Find where the given text appears and provide that cell's center as (X, Y) coordinate. 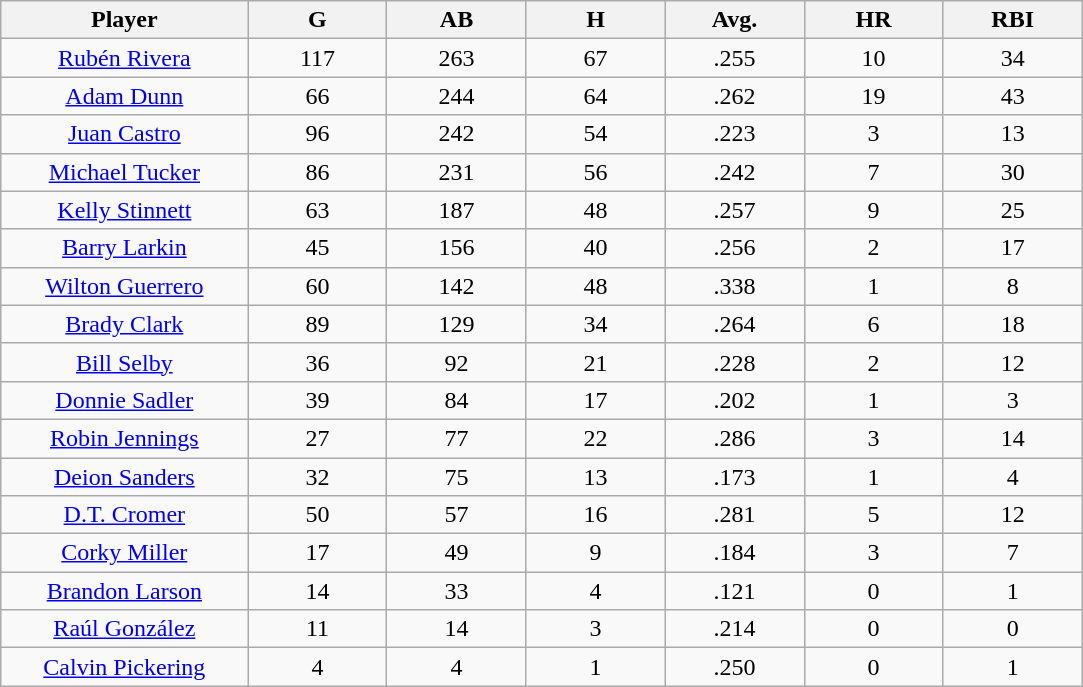
.256 (734, 248)
.202 (734, 400)
.184 (734, 553)
263 (456, 58)
.223 (734, 134)
39 (318, 400)
36 (318, 362)
Calvin Pickering (124, 667)
Donnie Sadler (124, 400)
16 (596, 515)
Adam Dunn (124, 96)
30 (1012, 172)
.262 (734, 96)
75 (456, 477)
8 (1012, 286)
19 (874, 96)
Rubén Rivera (124, 58)
.242 (734, 172)
64 (596, 96)
27 (318, 438)
5 (874, 515)
25 (1012, 210)
156 (456, 248)
11 (318, 629)
67 (596, 58)
49 (456, 553)
244 (456, 96)
Brandon Larson (124, 591)
.281 (734, 515)
Juan Castro (124, 134)
57 (456, 515)
.121 (734, 591)
96 (318, 134)
D.T. Cromer (124, 515)
Bill Selby (124, 362)
32 (318, 477)
18 (1012, 324)
84 (456, 400)
.255 (734, 58)
H (596, 20)
21 (596, 362)
10 (874, 58)
231 (456, 172)
54 (596, 134)
Wilton Guerrero (124, 286)
60 (318, 286)
Michael Tucker (124, 172)
86 (318, 172)
43 (1012, 96)
Player (124, 20)
G (318, 20)
129 (456, 324)
6 (874, 324)
.214 (734, 629)
Barry Larkin (124, 248)
117 (318, 58)
56 (596, 172)
242 (456, 134)
.228 (734, 362)
89 (318, 324)
.264 (734, 324)
Deion Sanders (124, 477)
63 (318, 210)
Robin Jennings (124, 438)
33 (456, 591)
RBI (1012, 20)
Avg. (734, 20)
.257 (734, 210)
Kelly Stinnett (124, 210)
.286 (734, 438)
HR (874, 20)
.250 (734, 667)
40 (596, 248)
Raúl González (124, 629)
66 (318, 96)
Brady Clark (124, 324)
22 (596, 438)
142 (456, 286)
92 (456, 362)
AB (456, 20)
50 (318, 515)
77 (456, 438)
45 (318, 248)
187 (456, 210)
Corky Miller (124, 553)
.173 (734, 477)
.338 (734, 286)
